Provide the [X, Y] coordinate of the cell's center where the given text is located.  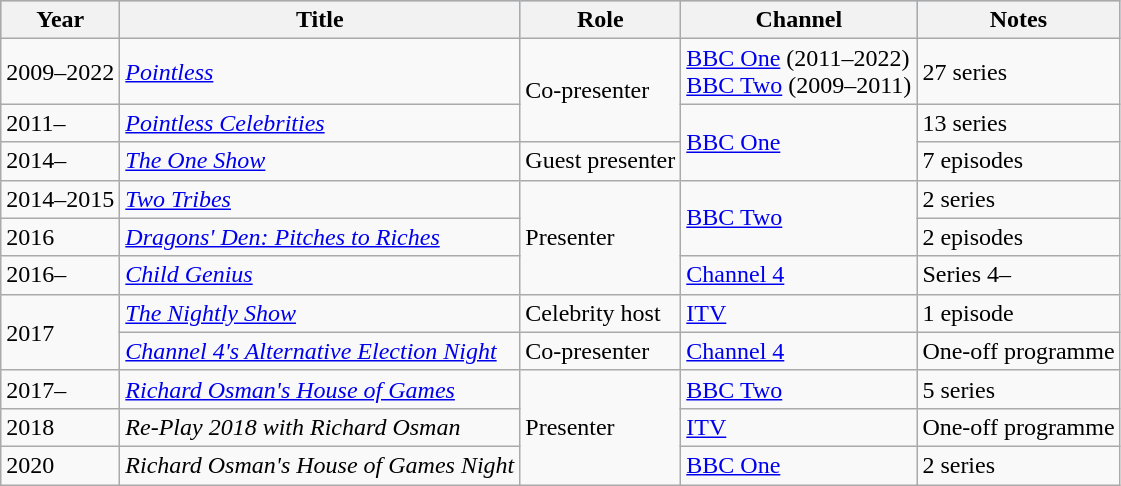
Dragons' Den: Pitches to Riches [320, 237]
2011– [60, 123]
Pointless [320, 72]
The One Show [320, 161]
2014–2015 [60, 199]
2009–2022 [60, 72]
27 series [1018, 72]
Title [320, 20]
Guest presenter [600, 161]
Channel 4's Alternative Election Night [320, 351]
Series 4– [1018, 275]
2014– [60, 161]
Re-Play 2018 with Richard Osman [320, 427]
2016 [60, 237]
2 episodes [1018, 237]
2020 [60, 465]
2018 [60, 427]
BBC One (2011–2022)BBC Two (2009–2011) [799, 72]
Celebrity host [600, 313]
Role [600, 20]
2016– [60, 275]
Richard Osman's House of Games Night [320, 465]
2017– [60, 389]
Channel [799, 20]
13 series [1018, 123]
Child Genius [320, 275]
Richard Osman's House of Games [320, 389]
Year [60, 20]
Two Tribes [320, 199]
The Nightly Show [320, 313]
1 episode [1018, 313]
5 series [1018, 389]
2017 [60, 332]
Pointless Celebrities [320, 123]
Notes [1018, 20]
7 episodes [1018, 161]
